Return (x, y) of the center of cell containing provided text 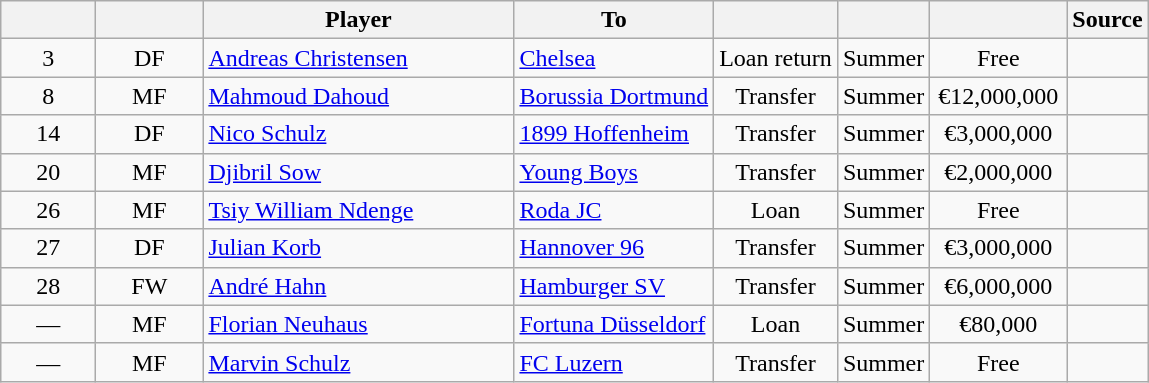
1899 Hoffenheim (614, 134)
FW (150, 286)
Source (1108, 20)
€80,000 (998, 324)
Hannover 96 (614, 248)
Young Boys (614, 172)
8 (48, 96)
Player (358, 20)
Nico Schulz (358, 134)
Julian Korb (358, 248)
€12,000,000 (998, 96)
Florian Neuhaus (358, 324)
FC Luzern (614, 362)
Borussia Dortmund (614, 96)
28 (48, 286)
26 (48, 210)
To (614, 20)
Hamburger SV (614, 286)
14 (48, 134)
€2,000,000 (998, 172)
27 (48, 248)
André Hahn (358, 286)
20 (48, 172)
€6,000,000 (998, 286)
Andreas Christensen (358, 58)
Mahmoud Dahoud (358, 96)
Djibril Sow (358, 172)
Loan return (776, 58)
Roda JC (614, 210)
3 (48, 58)
Fortuna Düsseldorf (614, 324)
Tsiy William Ndenge (358, 210)
Marvin Schulz (358, 362)
Chelsea (614, 58)
